Find where the given text appears and provide that cell's center as [X, Y] coordinate. 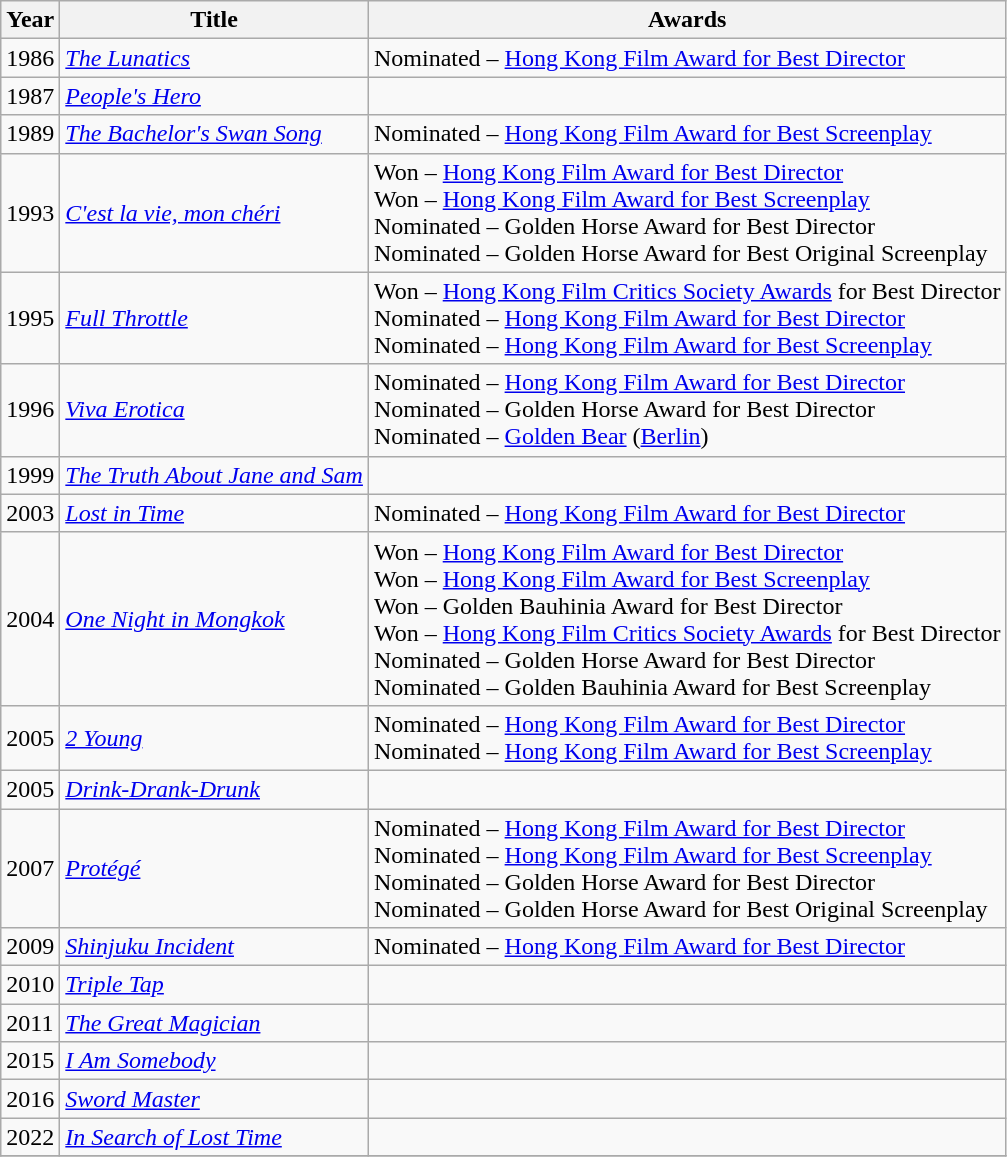
Nominated – Hong Kong Film Award for Best DirectorNominated – Hong Kong Film Award for Best Screenplay [687, 738]
2011 [30, 1023]
Lost in Time [214, 513]
2010 [30, 985]
I Am Somebody [214, 1061]
1986 [30, 58]
The Lunatics [214, 58]
2015 [30, 1061]
Full Throttle [214, 318]
2007 [30, 868]
Nominated – Hong Kong Film Award for Best DirectorNominated – Golden Horse Award for Best DirectorNominated – Golden Bear (Berlin) [687, 410]
Protégé [214, 868]
Nominated – Hong Kong Film Award for Best Screenplay [687, 134]
2 Young [214, 738]
2004 [30, 618]
Triple Tap [214, 985]
Drink-Drank-Drunk [214, 789]
1996 [30, 410]
Sword Master [214, 1099]
2003 [30, 513]
2016 [30, 1099]
2022 [30, 1137]
Year [30, 20]
Shinjuku Incident [214, 947]
1987 [30, 96]
2009 [30, 947]
People's Hero [214, 96]
1989 [30, 134]
In Search of Lost Time [214, 1137]
One Night in Mongkok [214, 618]
C'est la vie, mon chéri [214, 212]
1995 [30, 318]
The Great Magician [214, 1023]
Awards [687, 20]
Viva Erotica [214, 410]
1999 [30, 475]
The Bachelor's Swan Song [214, 134]
1993 [30, 212]
Title [214, 20]
The Truth About Jane and Sam [214, 475]
